From the cell containing the given text, extract its center point as [x, y] coordinate. 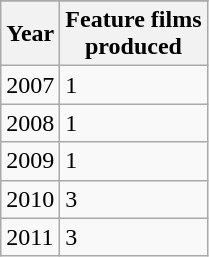
Feature films produced [134, 34]
2007 [30, 85]
2008 [30, 123]
Year [30, 34]
2009 [30, 161]
2011 [30, 237]
2010 [30, 199]
